For the text-containing cell, return its midpoint in (X, Y) coordinate format. 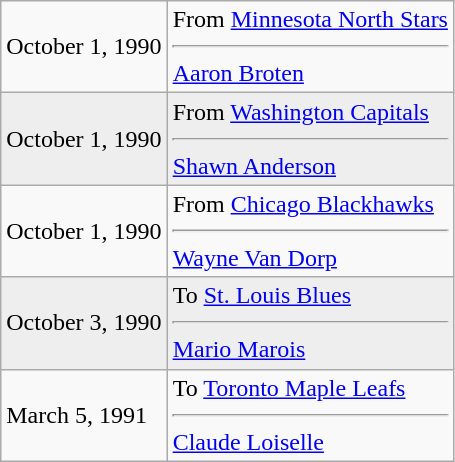
March 5, 1991 (84, 415)
From Minnesota North StarsAaron Broten (310, 47)
To St. Louis BluesMario Marois (310, 323)
October 3, 1990 (84, 323)
To Toronto Maple LeafsClaude Loiselle (310, 415)
From Washington CapitalsShawn Anderson (310, 139)
From Chicago BlackhawksWayne Van Dorp (310, 231)
